Scan for the cell matching the given text and deliver its [x, y] coordinate at center. 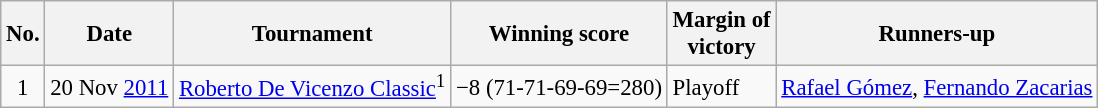
Roberto De Vicenzo Classic1 [312, 87]
Winning score [560, 34]
No. [23, 34]
1 [23, 87]
20 Nov 2011 [110, 87]
Tournament [312, 34]
Rafael Gómez, Fernando Zacarias [937, 87]
Runners-up [937, 34]
Margin ofvictory [722, 34]
−8 (71-71-69-69=280) [560, 87]
Playoff [722, 87]
Date [110, 34]
